Search for the cell housing the specified text and yield its [X, Y] center coordinate. 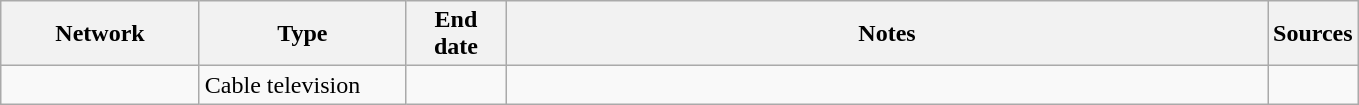
Type [302, 34]
Network [100, 34]
Notes [886, 34]
Sources [1314, 34]
Cable television [302, 85]
End date [456, 34]
